Search for the cell housing the specified text and yield its [X, Y] center coordinate. 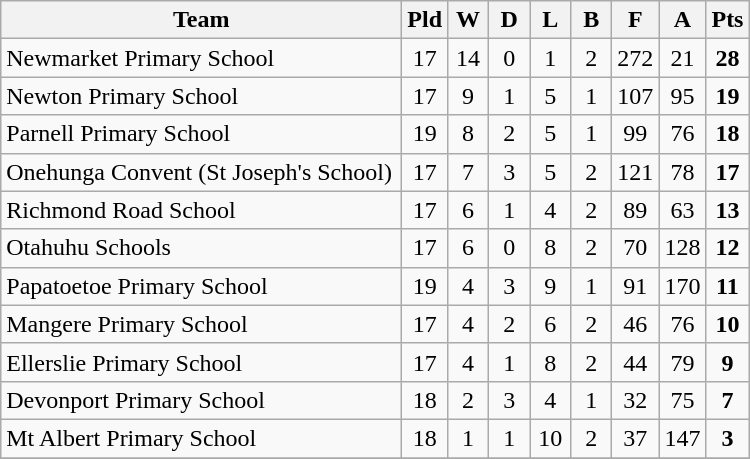
12 [728, 248]
Richmond Road School [202, 210]
79 [682, 362]
107 [636, 96]
44 [636, 362]
D [510, 20]
14 [468, 58]
Newmarket Primary School [202, 58]
70 [636, 248]
11 [728, 286]
Otahuhu Schools [202, 248]
Newton Primary School [202, 96]
121 [636, 172]
Onehunga Convent (St Joseph's School) [202, 172]
37 [636, 438]
170 [682, 286]
272 [636, 58]
63 [682, 210]
A [682, 20]
Team [202, 20]
Mt Albert Primary School [202, 438]
78 [682, 172]
Pts [728, 20]
99 [636, 134]
13 [728, 210]
128 [682, 248]
Papatoetoe Primary School [202, 286]
28 [728, 58]
Mangere Primary School [202, 324]
F [636, 20]
Devonport Primary School [202, 400]
46 [636, 324]
Pld [425, 20]
89 [636, 210]
W [468, 20]
75 [682, 400]
21 [682, 58]
95 [682, 96]
91 [636, 286]
32 [636, 400]
147 [682, 438]
B [592, 20]
L [550, 20]
Parnell Primary School [202, 134]
Ellerslie Primary School [202, 362]
